Output the [X, Y] coordinate of the center of the cell containing the given text.  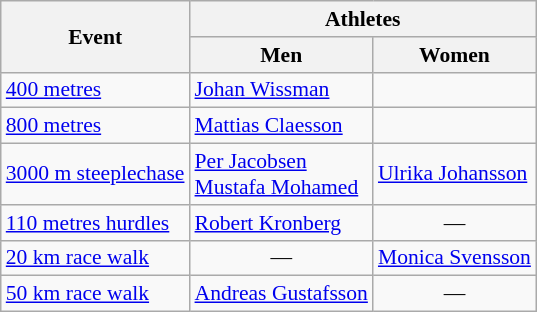
Ulrika Johansson [454, 174]
Athletes [363, 19]
Event [96, 36]
Robert Kronberg [282, 223]
Monica Svensson [454, 258]
Men [282, 55]
800 metres [96, 126]
20 km race walk [96, 258]
3000 m steeplechase [96, 174]
400 metres [96, 90]
Mattias Claesson [282, 126]
Women [454, 55]
Per JacobsenMustafa Mohamed [282, 174]
Johan Wissman [282, 90]
110 metres hurdles [96, 223]
50 km race walk [96, 294]
Andreas Gustafsson [282, 294]
